Pinpoint the cell where the given text exists, returning its (X, Y) midpoint coordinate. 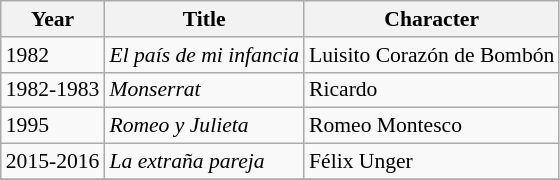
Luisito Corazón de Bombón (432, 55)
Title (204, 19)
Félix Unger (432, 162)
Year (53, 19)
2015-2016 (53, 162)
Monserrat (204, 90)
1995 (53, 126)
Romeo y Julieta (204, 126)
Character (432, 19)
La extraña pareja (204, 162)
Romeo Montesco (432, 126)
1982 (53, 55)
El país de mi infancia (204, 55)
1982-1983 (53, 90)
Ricardo (432, 90)
